Find where the given text appears and provide that cell's center as [X, Y] coordinate. 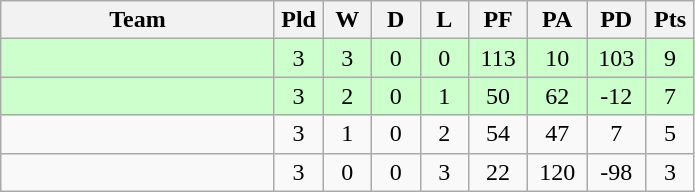
PD [616, 20]
-98 [616, 172]
L [444, 20]
D [396, 20]
120 [558, 172]
50 [498, 96]
113 [498, 58]
Pld [298, 20]
5 [670, 134]
Team [138, 20]
47 [558, 134]
PF [498, 20]
9 [670, 58]
103 [616, 58]
22 [498, 172]
Pts [670, 20]
-12 [616, 96]
10 [558, 58]
62 [558, 96]
PA [558, 20]
W [348, 20]
54 [498, 134]
